Determine the (X, Y) coordinate at the center of the cell enclosing the given text.  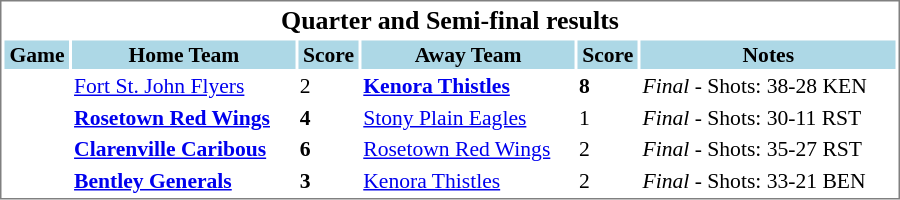
Final - Shots: 33-21 BEN (768, 180)
Final - Shots: 35-27 RST (768, 149)
Fort St. John Flyers (184, 86)
Clarenville Caribous (184, 149)
8 (608, 86)
Home Team (184, 54)
Away Team (468, 54)
Game (36, 54)
Stony Plain Eagles (468, 118)
Quarter and Semi-final results (450, 20)
1 (608, 118)
6 (328, 149)
Notes (768, 54)
Final - Shots: 38-28 KEN (768, 86)
Bentley Generals (184, 180)
3 (328, 180)
Final - Shots: 30-11 RST (768, 118)
4 (328, 118)
